Return the (x, y) coordinate for the center point of the cell that contains the specified text.  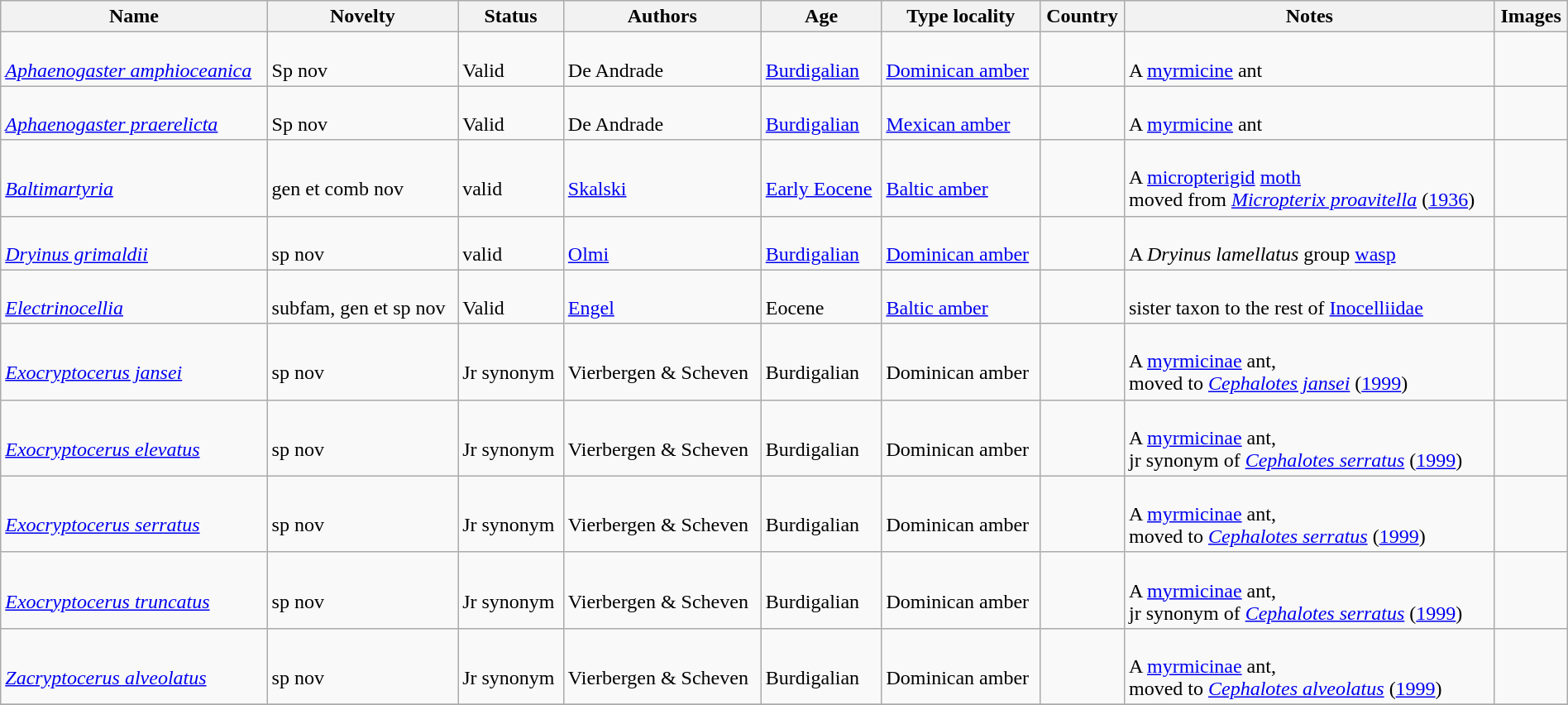
Zacryptocerus alveolatus (134, 666)
A myrmicinae ant, moved to Cephalotes serratus (1999) (1309, 514)
Baltimartyria (134, 178)
Notes (1309, 17)
sister taxon to the rest of Inocelliidae (1309, 296)
Aphaenogaster amphioceanica (134, 60)
A myrmicinae ant, moved to Cephalotes jansei (1999) (1309, 362)
Skalski (662, 178)
A Dryinus lamellatus group wasp (1309, 243)
Exocryptocerus serratus (134, 514)
Dryinus grimaldii (134, 243)
Exocryptocerus truncatus (134, 590)
Mexican amber (961, 113)
gen et comb nov (362, 178)
Exocryptocerus jansei (134, 362)
Early Eocene (821, 178)
Status (511, 17)
Aphaenogaster praerelicta (134, 113)
Exocryptocerus elevatus (134, 438)
A myrmicinae ant, moved to Cephalotes alveolatus (1999) (1309, 666)
Age (821, 17)
Name (134, 17)
Type locality (961, 17)
Electrinocellia (134, 296)
Eocene (821, 296)
A micropterigid moth moved from Micropterix proavitella (1936) (1309, 178)
Engel (662, 296)
Country (1083, 17)
Olmi (662, 243)
subfam, gen et sp nov (362, 296)
Images (1531, 17)
Novelty (362, 17)
Authors (662, 17)
